Identify which cell holds the provided text, then report its [x, y] central coordinate. 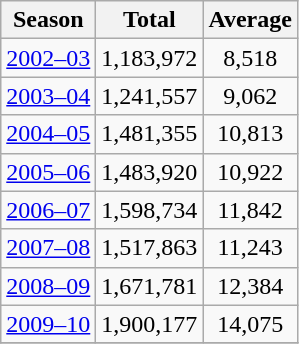
2006–07 [48, 210]
9,062 [250, 96]
Average [250, 20]
10,922 [250, 172]
1,481,355 [150, 134]
1,483,920 [150, 172]
8,518 [250, 58]
1,241,557 [150, 96]
11,842 [250, 210]
1,598,734 [150, 210]
1,671,781 [150, 286]
2002–03 [48, 58]
12,384 [250, 286]
2009–10 [48, 324]
1,517,863 [150, 248]
10,813 [250, 134]
14,075 [250, 324]
2004–05 [48, 134]
2003–04 [48, 96]
Total [150, 20]
1,900,177 [150, 324]
2008–09 [48, 286]
11,243 [250, 248]
Season [48, 20]
2007–08 [48, 248]
1,183,972 [150, 58]
2005–06 [48, 172]
